Provide the [x, y] coordinate of the cell's center where the given text is located.  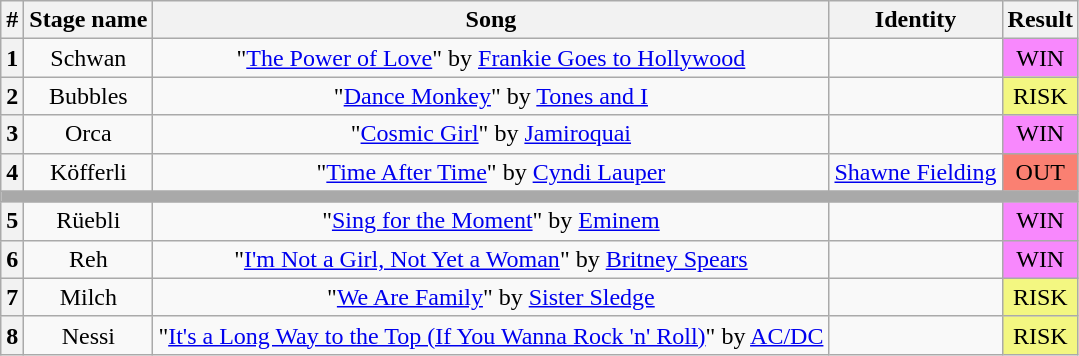
7 [12, 297]
Stage name [88, 20]
Orca [88, 134]
Köfferli [88, 172]
"Cosmic Girl" by Jamiroquai [491, 134]
OUT [1040, 172]
"It's a Long Way to the Top (If You Wanna Rock 'n' Roll)" by AC/DC [491, 335]
"I'm Not a Girl, Not Yet a Woman" by Britney Spears [491, 259]
"We Are Family" by Sister Sledge [491, 297]
Identity [916, 20]
Schwan [88, 58]
Milch [88, 297]
Result [1040, 20]
Song [491, 20]
"Sing for the Moment" by Eminem [491, 221]
2 [12, 96]
"Dance Monkey" by Tones and I [491, 96]
# [12, 20]
3 [12, 134]
"The Power of Love" by Frankie Goes to Hollywood [491, 58]
Rüebli [88, 221]
1 [12, 58]
8 [12, 335]
Bubbles [88, 96]
4 [12, 172]
Nessi [88, 335]
6 [12, 259]
Reh [88, 259]
5 [12, 221]
"Time After Time" by Cyndi Lauper [491, 172]
Shawne Fielding [916, 172]
